Find where the given text appears and provide that cell's center as [X, Y] coordinate. 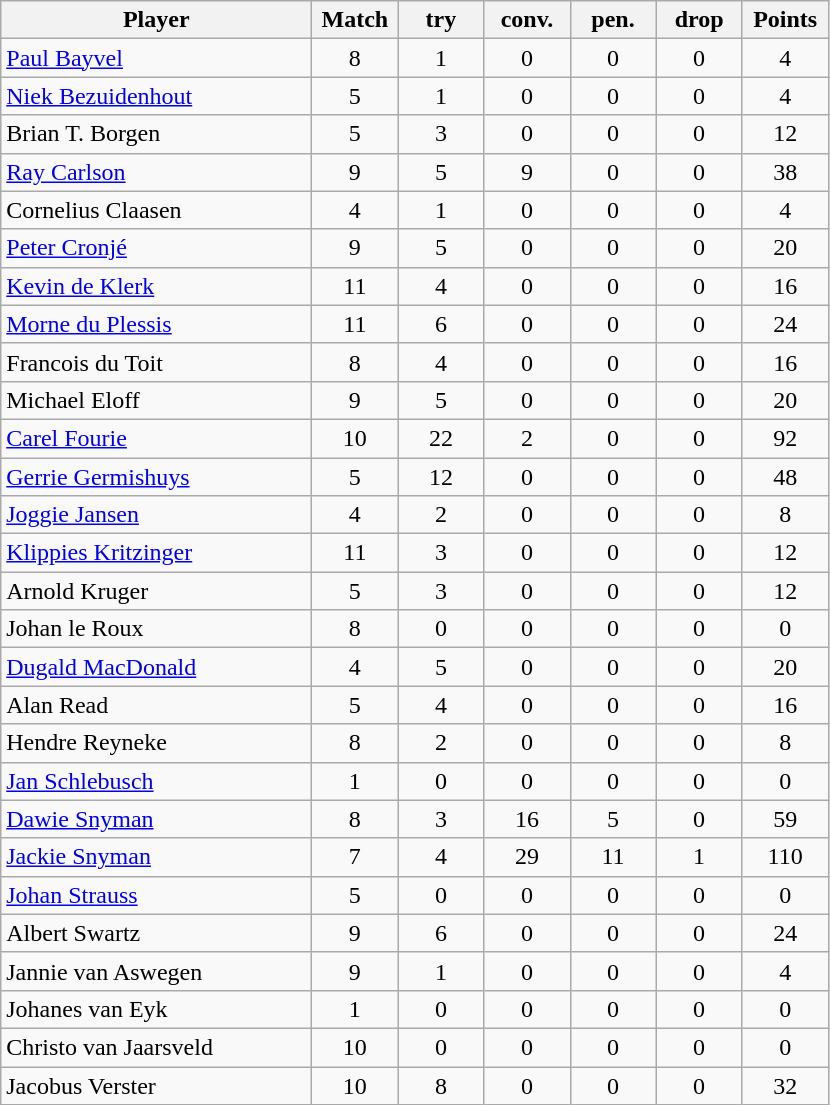
22 [441, 438]
Ray Carlson [156, 172]
Michael Eloff [156, 400]
Cornelius Claasen [156, 210]
Dawie Snyman [156, 819]
Jackie Snyman [156, 857]
110 [785, 857]
Johan Strauss [156, 895]
Kevin de Klerk [156, 286]
Brian T. Borgen [156, 134]
Hendre Reyneke [156, 743]
conv. [527, 20]
Niek Bezuidenhout [156, 96]
Gerrie Germishuys [156, 477]
Match [355, 20]
32 [785, 1085]
29 [527, 857]
try [441, 20]
Player [156, 20]
Christo van Jaarsveld [156, 1047]
Klippies Kritzinger [156, 553]
Francois du Toit [156, 362]
drop [699, 20]
Jacobus Verster [156, 1085]
38 [785, 172]
Morne du Plessis [156, 324]
Arnold Kruger [156, 591]
Paul Bayvel [156, 58]
pen. [613, 20]
Johan le Roux [156, 629]
Johanes van Eyk [156, 1009]
59 [785, 819]
Peter Cronjé [156, 248]
Albert Swartz [156, 933]
Dugald MacDonald [156, 667]
92 [785, 438]
Points [785, 20]
Jannie van Aswegen [156, 971]
7 [355, 857]
Joggie Jansen [156, 515]
Carel Fourie [156, 438]
Jan Schlebusch [156, 781]
Alan Read [156, 705]
48 [785, 477]
